Return (x, y) of the center of cell containing provided text 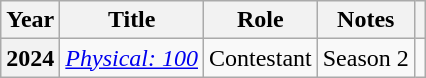
Season 2 (366, 58)
Notes (366, 20)
Physical: 100 (132, 58)
Contestant (261, 58)
2024 (30, 58)
Year (30, 20)
Title (132, 20)
Role (261, 20)
